Output the (X, Y) coordinate of the center of the cell containing the given text.  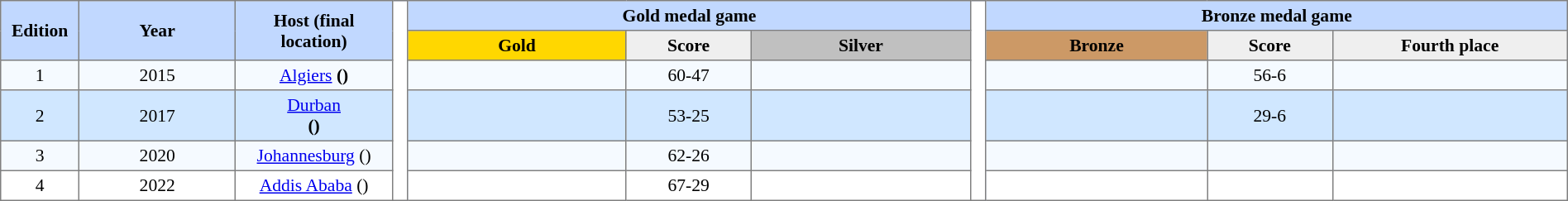
Year (157, 31)
29-6 (1270, 116)
Addis Ababa () (314, 185)
Gold (517, 45)
Bronze medal game (1277, 16)
2020 (157, 156)
2017 (157, 116)
56-6 (1270, 75)
4 (40, 185)
67-29 (689, 185)
3 (40, 156)
62-26 (689, 156)
Edition (40, 31)
Host (final location) (314, 31)
53-25 (689, 116)
Bronze (1097, 45)
Johannesburg () (314, 156)
Algiers () (314, 75)
1 (40, 75)
2015 (157, 75)
2022 (157, 185)
2 (40, 116)
Durban() (314, 116)
60-47 (689, 75)
Fourth place (1450, 45)
Gold medal game (689, 16)
Silver (860, 45)
